Output the (X, Y) coordinate of the center of the cell containing the given text.  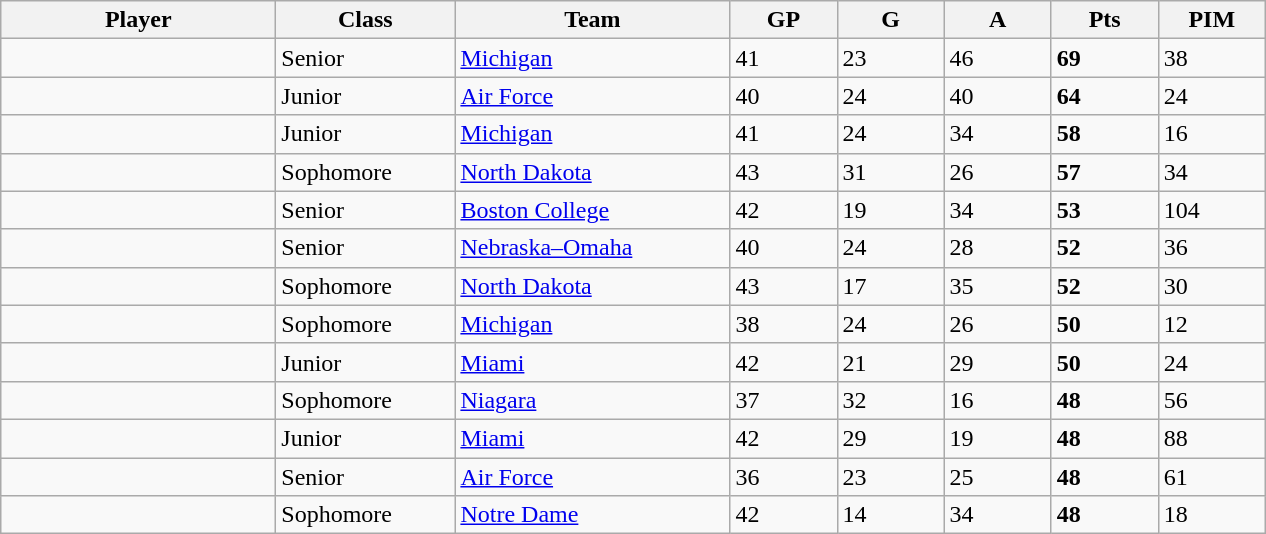
21 (890, 362)
25 (998, 477)
69 (1104, 58)
PIM (1212, 20)
Player (138, 20)
GP (784, 20)
Class (366, 20)
Notre Dame (592, 515)
Niagara (592, 400)
12 (1212, 324)
56 (1212, 400)
35 (998, 286)
Team (592, 20)
G (890, 20)
18 (1212, 515)
28 (998, 248)
30 (1212, 286)
57 (1104, 172)
37 (784, 400)
61 (1212, 477)
14 (890, 515)
32 (890, 400)
A (998, 20)
Boston College (592, 210)
64 (1104, 96)
104 (1212, 210)
53 (1104, 210)
88 (1212, 438)
17 (890, 286)
46 (998, 58)
31 (890, 172)
Nebraska–Omaha (592, 248)
Pts (1104, 20)
58 (1104, 134)
